Search for the cell housing the specified text and yield its (x, y) center coordinate. 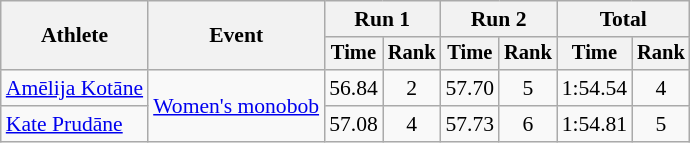
56.84 (354, 88)
Total (624, 19)
Run 1 (382, 19)
57.08 (354, 124)
Kate Prudāne (74, 124)
Amēlija Kotāne (74, 88)
1:54.54 (594, 88)
Run 2 (498, 19)
Event (236, 36)
6 (528, 124)
57.70 (470, 88)
Athlete (74, 36)
Women's monobob (236, 106)
2 (412, 88)
57.73 (470, 124)
1:54.81 (594, 124)
